Find where the given text appears and provide that cell's center as (x, y) coordinate. 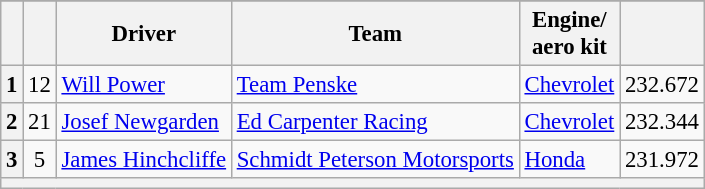
Honda (569, 160)
Josef Newgarden (144, 122)
12 (40, 85)
Schmidt Peterson Motorsports (375, 160)
Team (375, 34)
21 (40, 122)
3 (12, 160)
Engine/aero kit (569, 34)
232.344 (662, 122)
231.972 (662, 160)
Team Penske (375, 85)
232.672 (662, 85)
Will Power (144, 85)
James Hinchcliffe (144, 160)
Driver (144, 34)
2 (12, 122)
1 (12, 85)
5 (40, 160)
Ed Carpenter Racing (375, 122)
